Find where the given text appears and provide that cell's center as [X, Y] coordinate. 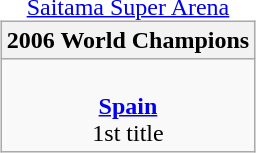
2006 World Champions [128, 40]
Spain1st title [128, 105]
